Pinpoint the cell where the given text exists, returning its [X, Y] midpoint coordinate. 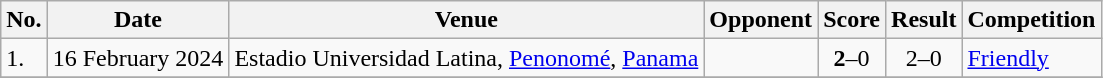
16 February 2024 [138, 58]
1. [24, 58]
Venue [466, 20]
Score [852, 20]
Competition [1032, 20]
No. [24, 20]
Friendly [1032, 58]
Date [138, 20]
Result [924, 20]
Estadio Universidad Latina, Penonomé, Panama [466, 58]
Opponent [761, 20]
